Return [X, Y] of the center of cell containing provided text 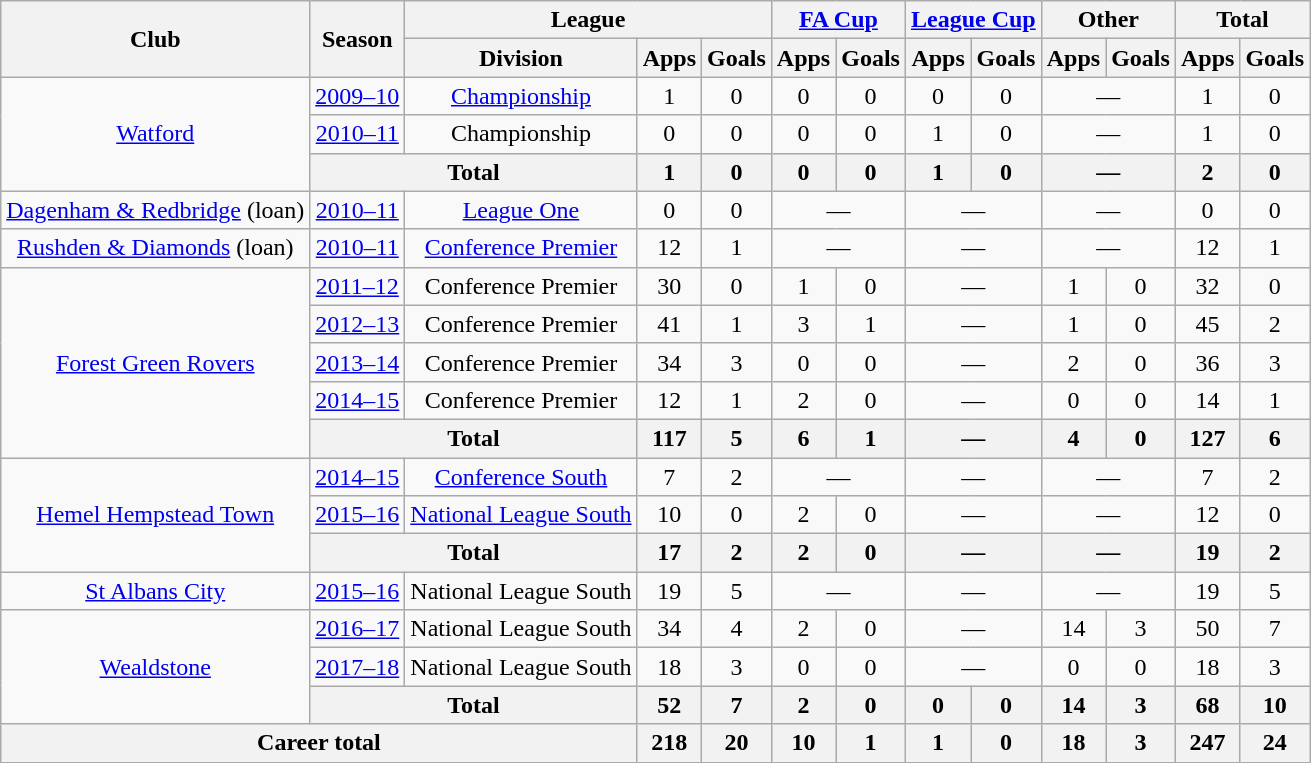
Career total [319, 743]
68 [1207, 705]
2013–14 [358, 362]
Hemel Hempstead Town [156, 515]
League Cup [973, 20]
247 [1207, 743]
52 [669, 705]
2012–13 [358, 324]
Season [358, 39]
127 [1207, 438]
Other [1108, 20]
Watford [156, 134]
2009–10 [358, 96]
117 [669, 438]
FA Cup [838, 20]
2011–12 [358, 286]
2016–17 [358, 629]
50 [1207, 629]
Wealdstone [156, 667]
League [588, 20]
41 [669, 324]
Conference South [521, 477]
Forest Green Rovers [156, 362]
Club [156, 39]
45 [1207, 324]
32 [1207, 286]
St Albans City [156, 591]
Rushden & Diamonds (loan) [156, 248]
2017–18 [358, 667]
Division [521, 58]
17 [669, 553]
Dagenham & Redbridge (loan) [156, 210]
League One [521, 210]
24 [1275, 743]
218 [669, 743]
30 [669, 286]
20 [737, 743]
36 [1207, 362]
